Determine the (X, Y) coordinate at the center of the cell enclosing the given text.  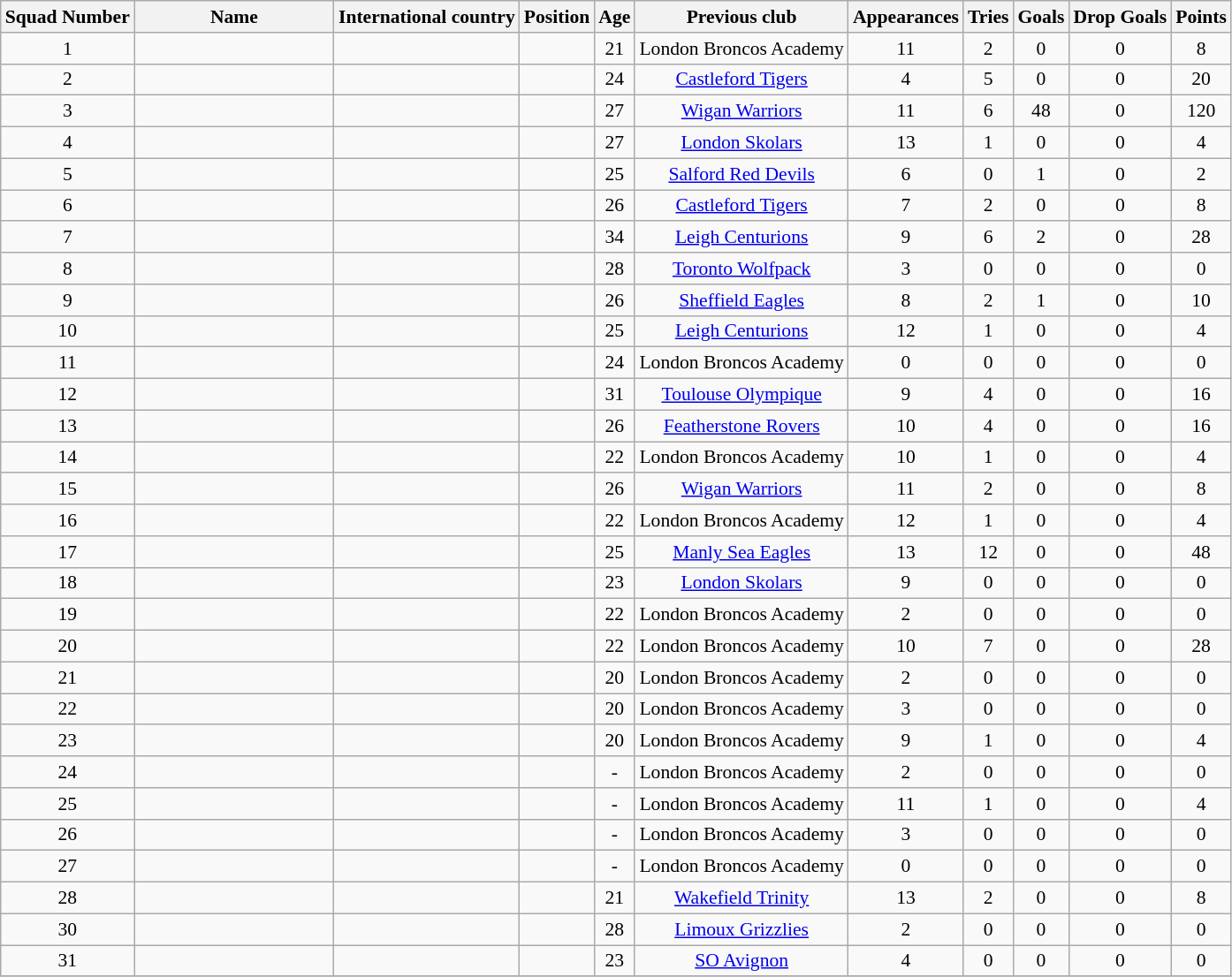
Manly Sea Eagles (741, 552)
15 (67, 489)
Toronto Wolfpack (741, 269)
Tries (988, 17)
Points (1201, 17)
International country (427, 17)
19 (67, 615)
Appearances (906, 17)
34 (614, 238)
Squad Number (67, 17)
Drop Goals (1120, 17)
Position (557, 17)
Age (614, 17)
SO Avignon (741, 961)
18 (67, 583)
Wakefield Trinity (741, 898)
30 (67, 929)
14 (67, 458)
Name (234, 17)
Toulouse Olympique (741, 395)
Sheffield Eagles (741, 300)
Goals (1041, 17)
17 (67, 552)
Featherstone Rovers (741, 426)
120 (1201, 111)
Salford Red Devils (741, 174)
Previous club (741, 17)
Limoux Grizzlies (741, 929)
